Return [x, y] of the center of cell containing provided text 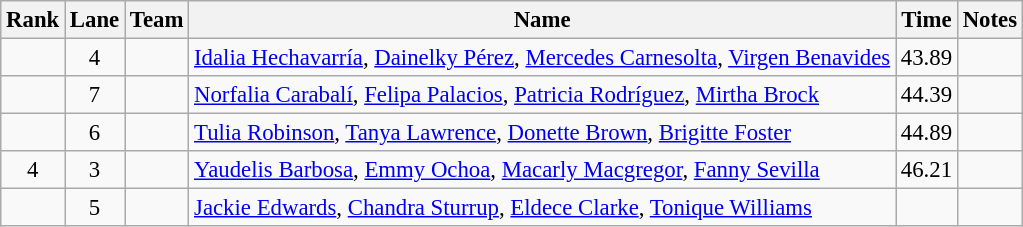
Idalia Hechavarría, Dainelky Pérez, Mercedes Carnesolta, Virgen Benavides [542, 58]
5 [95, 208]
46.21 [927, 170]
7 [95, 95]
Tulia Robinson, Tanya Lawrence, Donette Brown, Brigitte Foster [542, 133]
3 [95, 170]
6 [95, 133]
Name [542, 20]
Jackie Edwards, Chandra Sturrup, Eldece Clarke, Tonique Williams [542, 208]
Time [927, 20]
Notes [990, 20]
43.89 [927, 58]
Yaudelis Barbosa, Emmy Ochoa, Macarly Macgregor, Fanny Sevilla [542, 170]
Rank [33, 20]
Lane [95, 20]
44.89 [927, 133]
44.39 [927, 95]
Norfalia Carabalí, Felipa Palacios, Patricia Rodríguez, Mirtha Brock [542, 95]
Team [157, 20]
